Determine the [x, y] coordinate at the center of the cell enclosing the given text.  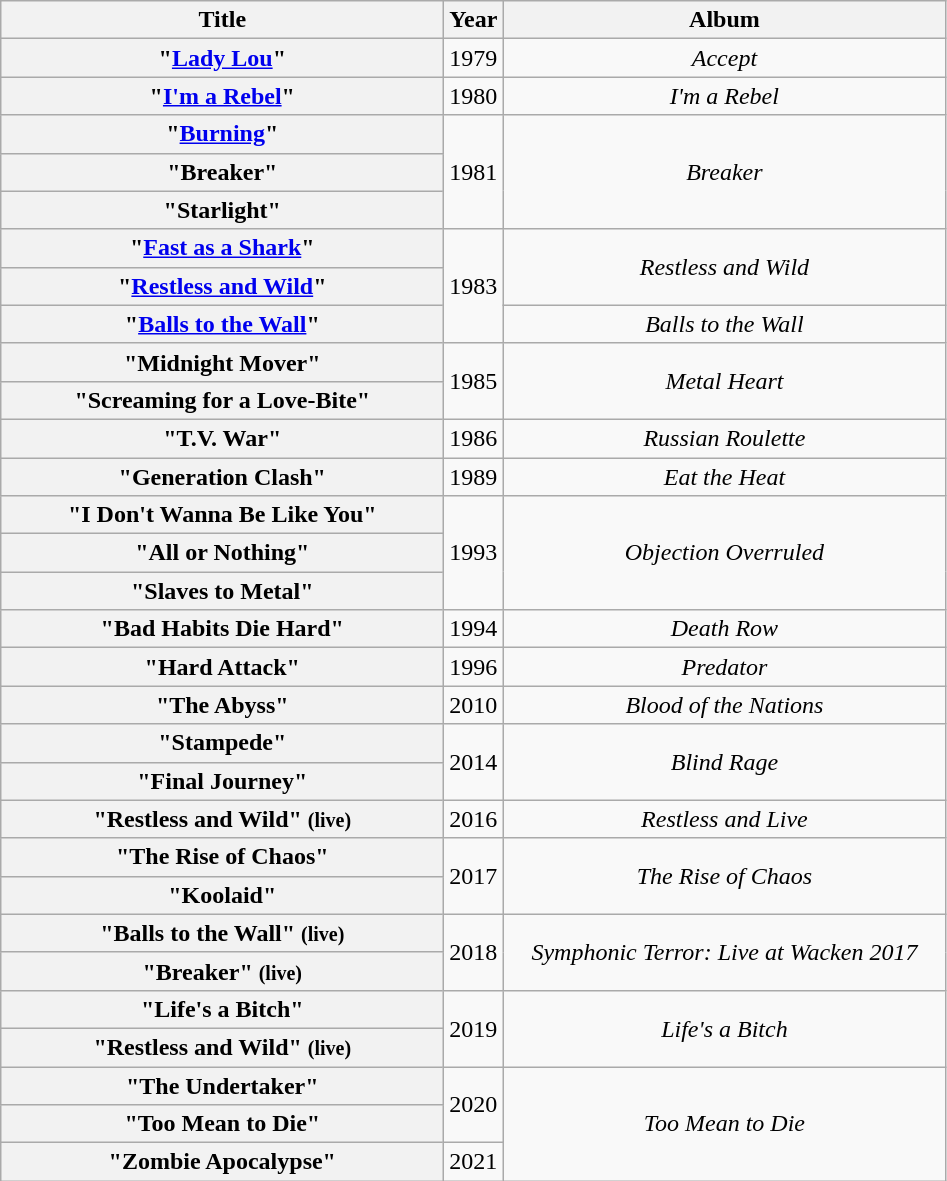
1986 [474, 438]
Blind Rage [724, 762]
1981 [474, 172]
"Restless and Wild" [222, 286]
Russian Roulette [724, 438]
"Burning" [222, 134]
Title [222, 20]
"The Undertaker" [222, 1085]
1980 [474, 96]
Breaker [724, 172]
2020 [474, 1104]
"Breaker" (live) [222, 971]
I'm a Rebel [724, 96]
"Slaves to Metal" [222, 591]
"Final Journey" [222, 781]
"Breaker" [222, 172]
Restless and Live [724, 819]
"Koolaid" [222, 895]
1994 [474, 629]
Eat the Heat [724, 477]
1979 [474, 58]
"Stampede" [222, 743]
1996 [474, 667]
"Lady Lou" [222, 58]
1993 [474, 553]
"Balls to the Wall" (live) [222, 933]
2017 [474, 876]
"Generation Clash" [222, 477]
"All or Nothing" [222, 553]
2019 [474, 1028]
Life's a Bitch [724, 1028]
"Bad Habits Die Hard" [222, 629]
"Midnight Mover" [222, 362]
Symphonic Terror: Live at Wacken 2017 [724, 952]
The Rise of Chaos [724, 876]
2021 [474, 1162]
2014 [474, 762]
2016 [474, 819]
"The Abyss" [222, 705]
Year [474, 20]
"T.V. War" [222, 438]
Predator [724, 667]
"Starlight" [222, 210]
"Life's a Bitch" [222, 1009]
"Zombie Apocalypse" [222, 1162]
2010 [474, 705]
1989 [474, 477]
2018 [474, 952]
1985 [474, 381]
1983 [474, 286]
Death Row [724, 629]
Album [724, 20]
"Too Mean to Die" [222, 1124]
Restless and Wild [724, 267]
"Fast as a Shark" [222, 248]
Accept [724, 58]
"Balls to the Wall" [222, 324]
"I'm a Rebel" [222, 96]
"Screaming for a Love-Bite" [222, 400]
Metal Heart [724, 381]
"I Don't Wanna Be Like You" [222, 515]
Objection Overruled [724, 553]
"Hard Attack" [222, 667]
Blood of the Nations [724, 705]
Too Mean to Die [724, 1123]
"The Rise of Chaos" [222, 857]
Balls to the Wall [724, 324]
